Detect which cell encompasses the target text, then output its [x, y] center coordinate. 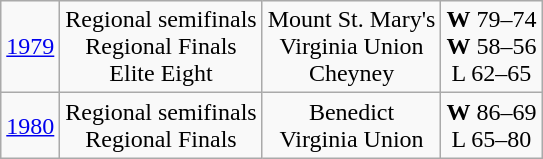
W 86–69L 65–80 [492, 126]
1980 [30, 126]
Regional semifinalsRegional Finals [161, 126]
Regional semifinalsRegional FinalsElite Eight [161, 47]
1979 [30, 47]
BenedictVirginia Union [352, 126]
W 79–74W 58–56L 62–65 [492, 47]
Mount St. Mary'sVirginia UnionCheyney [352, 47]
